Return the [x, y] coordinate for the center point of the cell that contains the specified text.  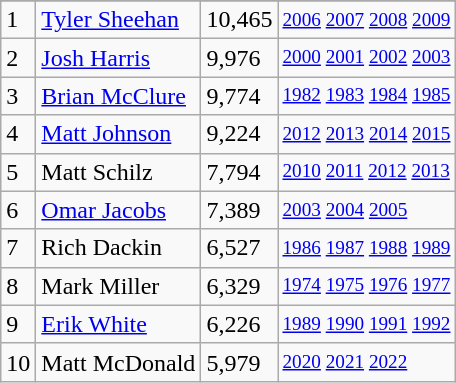
Mark Miller [118, 286]
5,979 [240, 362]
Brian McClure [118, 96]
6,527 [240, 248]
Josh Harris [118, 58]
1974 1975 1976 1977 [366, 286]
2012 2013 2014 2015 [366, 134]
2000 2001 2002 2003 [366, 58]
Matt McDonald [118, 362]
Tyler Sheehan [118, 20]
10 [18, 362]
2006 2007 2008 2009 [366, 20]
9,976 [240, 58]
1989 1990 1991 1992 [366, 324]
10,465 [240, 20]
7 [18, 248]
2 [18, 58]
Rich Dackin [118, 248]
7,794 [240, 172]
6,329 [240, 286]
8 [18, 286]
7,389 [240, 210]
2020 2021 2022 [366, 362]
9,224 [240, 134]
1 [18, 20]
Matt Johnson [118, 134]
1982 1983 1984 1985 [366, 96]
6 [18, 210]
3 [18, 96]
5 [18, 172]
Omar Jacobs [118, 210]
9,774 [240, 96]
2010 2011 2012 2013 [366, 172]
9 [18, 324]
2003 2004 2005 [366, 210]
6,226 [240, 324]
4 [18, 134]
Matt Schilz [118, 172]
1986 1987 1988 1989 [366, 248]
Erik White [118, 324]
